Identify which cell holds the provided text, then report its (X, Y) central coordinate. 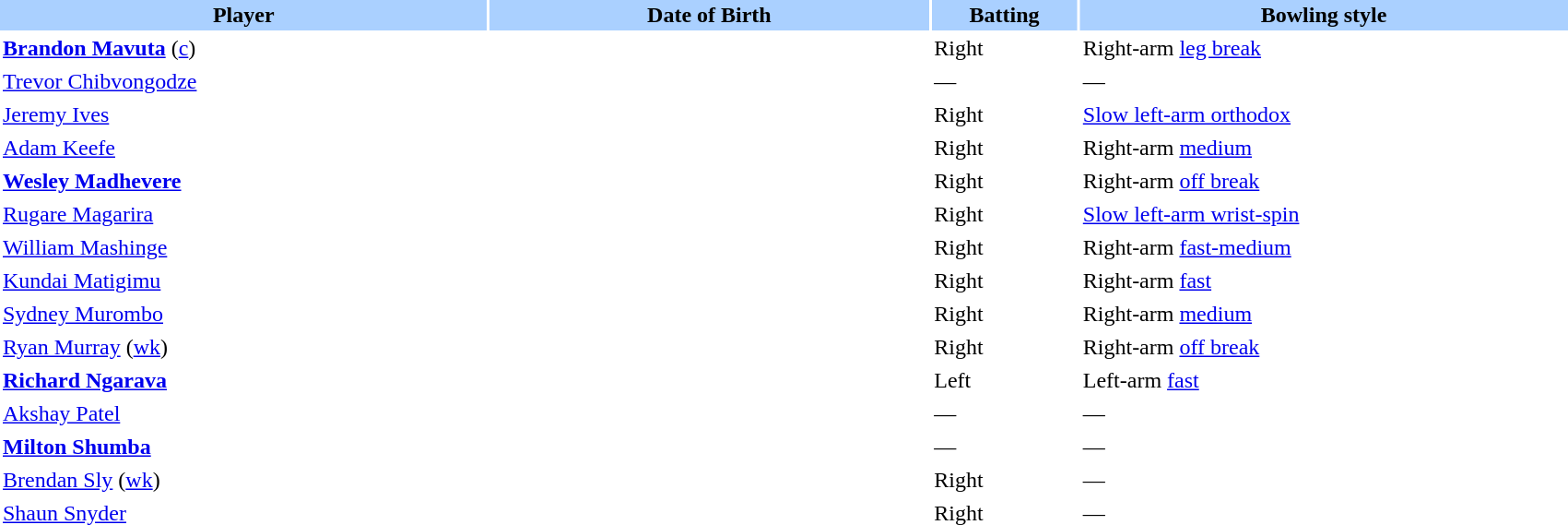
Brandon Mavuta (c) (243, 48)
Ryan Murray (wk) (243, 347)
Right-arm fast-medium (1324, 247)
Trevor Chibvongodze (243, 81)
Jeremy Ives (243, 114)
Milton Shumba (243, 447)
Left (1005, 380)
Right-arm leg break (1324, 48)
Adam Keefe (243, 148)
Player (243, 15)
Date of Birth (710, 15)
Right-arm fast (1324, 280)
Richard Ngarava (243, 380)
Batting (1005, 15)
Bowling style (1324, 15)
Slow left-arm wrist-spin (1324, 214)
Akshay Patel (243, 413)
William Mashinge (243, 247)
Sydney Murombo (243, 314)
Slow left-arm orthodox (1324, 114)
Wesley Madhevere (243, 181)
Kundai Matigimu (243, 280)
Rugare Magarira (243, 214)
Brendan Sly (wk) (243, 480)
Left-arm fast (1324, 380)
